Provide the [X, Y] coordinate of the cell's center where the given text is located.  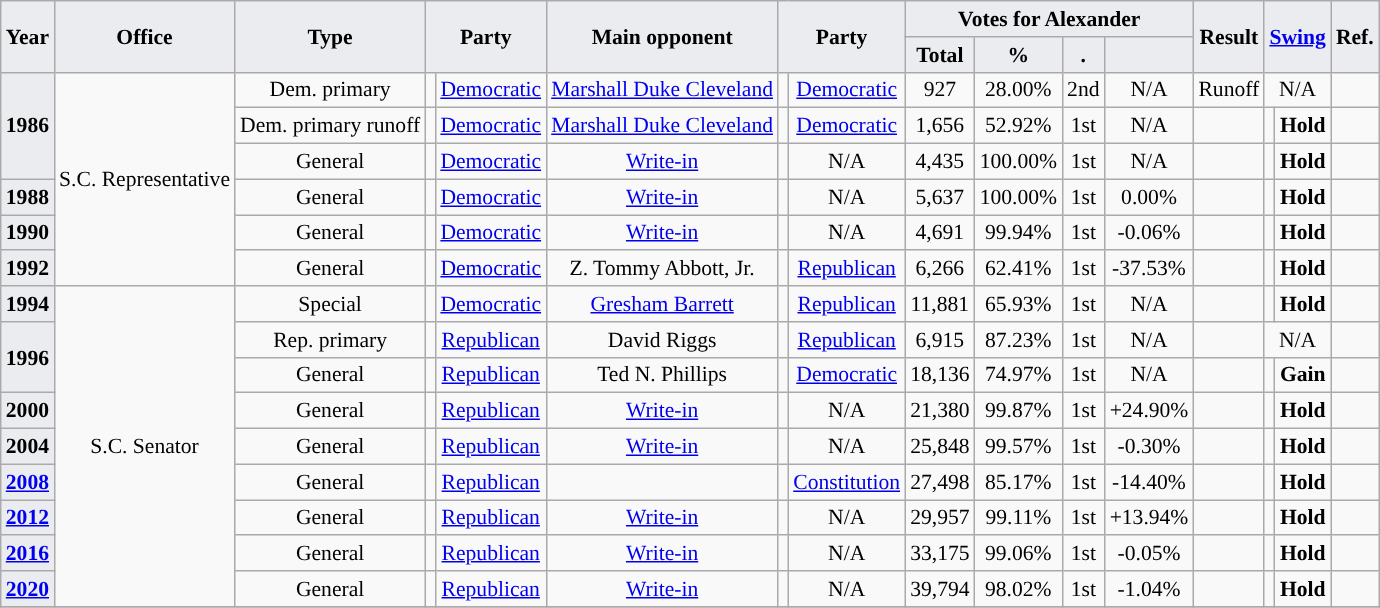
% [1018, 55]
0.00% [1150, 197]
18,136 [940, 375]
+13.94% [1150, 518]
6,915 [940, 340]
Ted N. Phillips [662, 375]
2020 [28, 589]
2nd [1084, 90]
74.97% [1018, 375]
Dem. primary [330, 90]
39,794 [940, 589]
99.94% [1018, 233]
Constitution [846, 482]
Special [330, 304]
65.93% [1018, 304]
Gresham Barrett [662, 304]
99.06% [1018, 554]
98.02% [1018, 589]
Z. Tommy Abbott, Jr. [662, 269]
Runoff [1228, 90]
S.C. Representative [144, 179]
Result [1228, 36]
5,637 [940, 197]
85.17% [1018, 482]
11,881 [940, 304]
99.87% [1018, 411]
Swing [1298, 36]
1,656 [940, 126]
Year [28, 36]
62.41% [1018, 269]
6,266 [940, 269]
99.11% [1018, 518]
25,848 [940, 447]
29,957 [940, 518]
52.92% [1018, 126]
21,380 [940, 411]
1990 [28, 233]
. [1084, 55]
S.C. Senator [144, 446]
1996 [28, 358]
Total [940, 55]
Votes for Alexander [1049, 19]
Main opponent [662, 36]
Dem. primary runoff [330, 126]
4,691 [940, 233]
2000 [28, 411]
99.57% [1018, 447]
33,175 [940, 554]
27,498 [940, 482]
Office [144, 36]
-0.05% [1150, 554]
-1.04% [1150, 589]
-0.30% [1150, 447]
4,435 [940, 162]
-14.40% [1150, 482]
2012 [28, 518]
Rep. primary [330, 340]
+24.90% [1150, 411]
2016 [28, 554]
28.00% [1018, 90]
1994 [28, 304]
927 [940, 90]
David Riggs [662, 340]
1986 [28, 126]
2008 [28, 482]
2004 [28, 447]
1992 [28, 269]
Gain [1303, 375]
-0.06% [1150, 233]
Type [330, 36]
-37.53% [1150, 269]
Ref. [1355, 36]
87.23% [1018, 340]
1988 [28, 197]
